Return the [x, y] coordinate for the center point of the cell that contains the specified text.  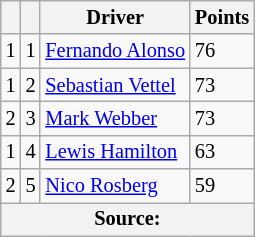
Nico Rosberg [115, 186]
Source: [128, 219]
Mark Webber [115, 118]
63 [222, 152]
Fernando Alonso [115, 51]
3 [31, 118]
Points [222, 17]
Sebastian Vettel [115, 85]
Lewis Hamilton [115, 152]
Driver [115, 17]
59 [222, 186]
4 [31, 152]
5 [31, 186]
76 [222, 51]
